From the cell containing the given text, extract its center point as (x, y) coordinate. 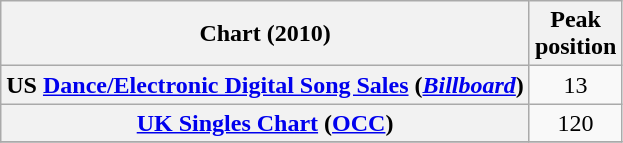
13 (575, 85)
Chart (2010) (266, 34)
US Dance/Electronic Digital Song Sales (Billboard) (266, 85)
Peakposition (575, 34)
120 (575, 123)
UK Singles Chart (OCC) (266, 123)
